Output the [X, Y] coordinate of the center of the cell containing the given text.  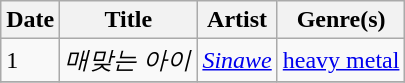
1 [30, 60]
Genre(s) [341, 20]
매맞는 아이 [128, 60]
Artist [237, 20]
Title [128, 20]
Date [30, 20]
heavy metal [341, 60]
Sinawe [237, 60]
